Identify which cell holds the provided text, then report its (x, y) central coordinate. 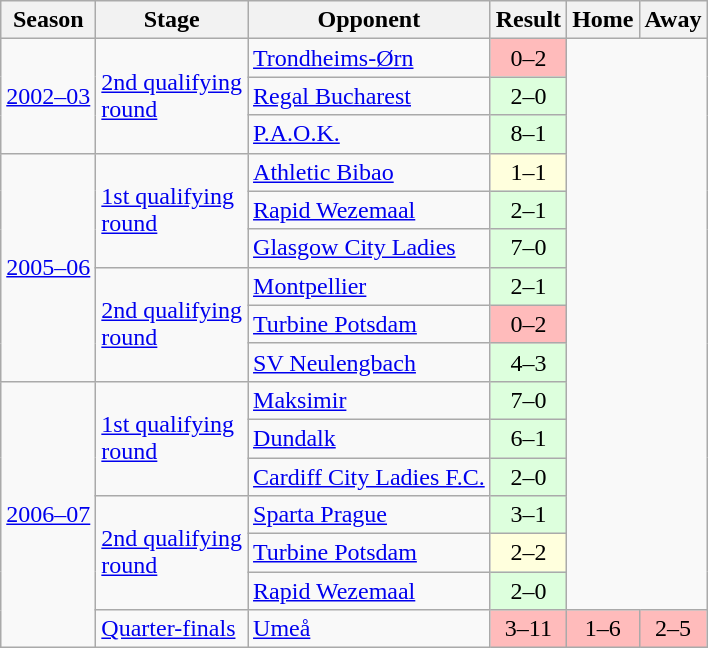
Trondheims-Ørn (370, 58)
Home (603, 20)
Cardiff City Ladies F.C. (370, 477)
Opponent (370, 20)
2–5 (673, 629)
6–1 (528, 438)
Stage (172, 20)
Athletic Bibao (370, 172)
Maksimir (370, 400)
Away (673, 20)
Glasgow City Ladies (370, 248)
2002–03 (48, 96)
Quarter-finals (172, 629)
8–1 (528, 134)
2005–06 (48, 267)
P.A.O.K. (370, 134)
Umeå (370, 629)
2006–07 (48, 514)
1–1 (528, 172)
Season (48, 20)
3–1 (528, 515)
Sparta Prague (370, 515)
2–2 (528, 553)
4–3 (528, 362)
Montpellier (370, 286)
SV Neulengbach (370, 362)
Result (528, 20)
1–6 (603, 629)
3–11 (528, 629)
Regal Bucharest (370, 96)
Dundalk (370, 438)
